Search for the cell housing the specified text and yield its [X, Y] center coordinate. 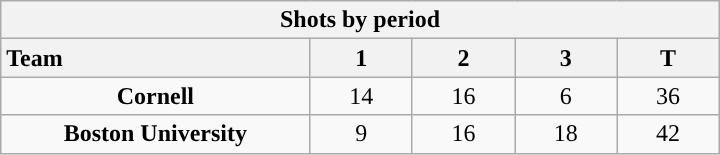
42 [668, 134]
18 [566, 134]
T [668, 58]
Team [156, 58]
Shots by period [360, 20]
14 [361, 96]
36 [668, 96]
9 [361, 134]
Cornell [156, 96]
3 [566, 58]
6 [566, 96]
Boston University [156, 134]
1 [361, 58]
2 [463, 58]
